Output the [x, y] coordinate of the center of the cell containing the given text.  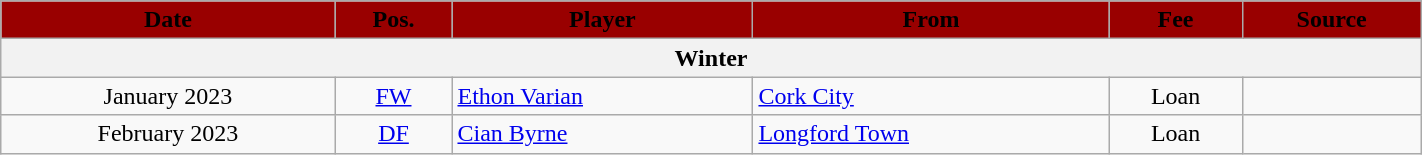
Player [602, 20]
Cork City [931, 96]
Cian Byrne [602, 134]
January 2023 [168, 96]
FW [394, 96]
DF [394, 134]
Source [1332, 20]
February 2023 [168, 134]
Pos. [394, 20]
Fee [1176, 20]
Date [168, 20]
Winter [711, 58]
From [931, 20]
Longford Town [931, 134]
Ethon Varian [602, 96]
